For the text-containing cell, return its midpoint in (X, Y) coordinate format. 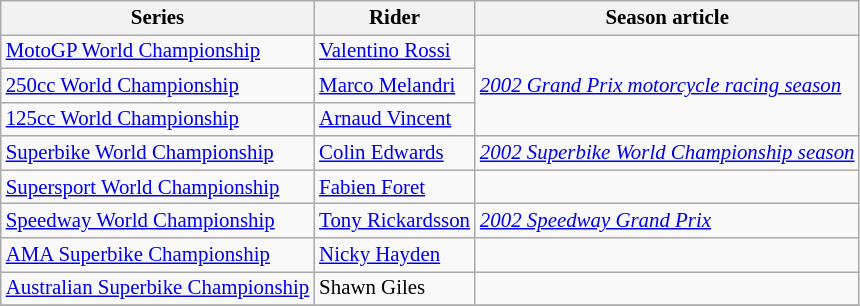
Series (158, 18)
125cc World Championship (158, 119)
Marco Melandri (394, 85)
Valentino Rossi (394, 51)
AMA Superbike Championship (158, 255)
2002 Superbike World Championship season (668, 153)
Arnaud Vincent (394, 119)
2002 Grand Prix motorcycle racing season (668, 85)
250cc World Championship (158, 85)
MotoGP World Championship (158, 51)
Supersport World Championship (158, 187)
Rider (394, 18)
Tony Rickardsson (394, 221)
Season article (668, 18)
Colin Edwards (394, 153)
Nicky Hayden (394, 255)
Speedway World Championship (158, 221)
Australian Superbike Championship (158, 288)
Shawn Giles (394, 288)
Superbike World Championship (158, 153)
2002 Speedway Grand Prix (668, 221)
Fabien Foret (394, 187)
